Find where the given text appears and provide that cell's center as (x, y) coordinate. 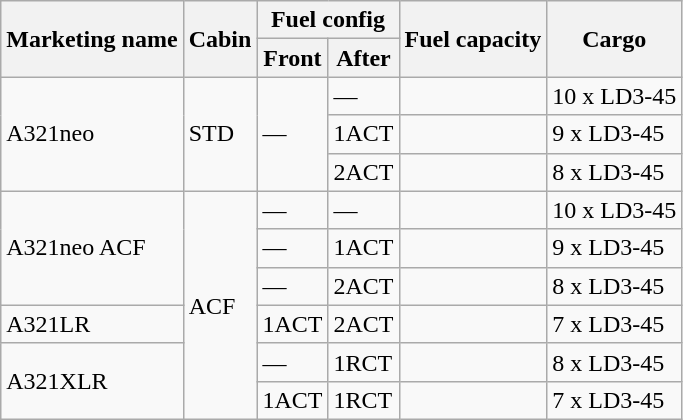
Fuel config (328, 20)
Fuel capacity (473, 39)
Cargo (614, 39)
ACF (220, 305)
A321neo (92, 134)
Cabin (220, 39)
After (364, 58)
Marketing name (92, 39)
STD (220, 134)
A321XLR (92, 381)
A321neo ACF (92, 248)
Front (292, 58)
A321LR (92, 324)
